Return [x, y] of the center of cell containing provided text 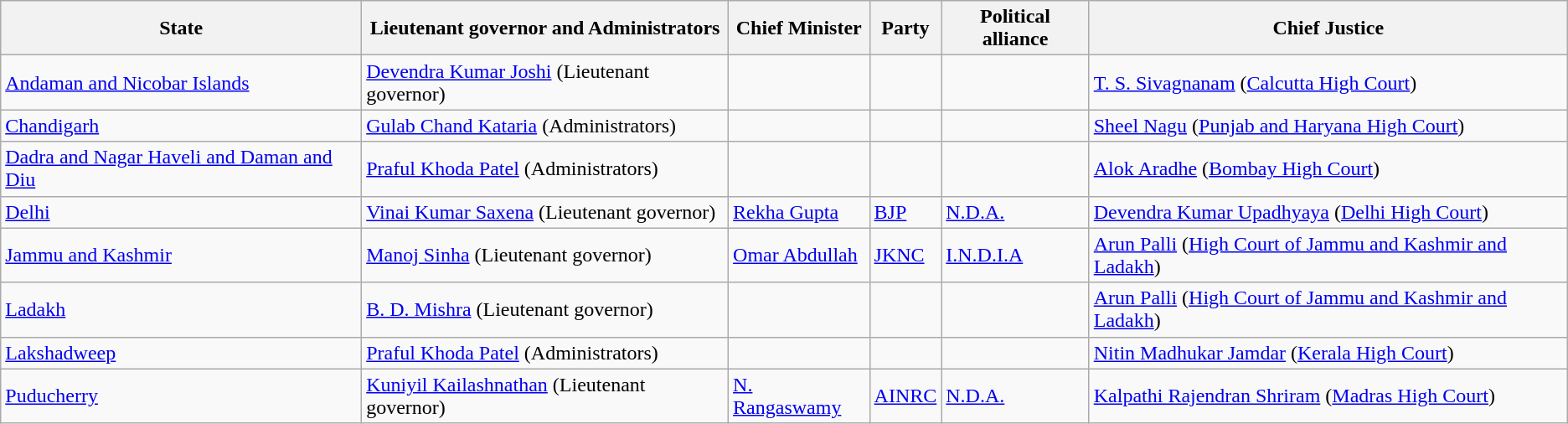
Manoj Sinha (Lieutenant governor) [545, 255]
I.N.D.I.A [1015, 255]
Devendra Kumar Upadhyaya (Delhi High Court) [1328, 212]
Alok Aradhe (Bombay High Court) [1328, 169]
Dadra and Nagar Haveli and Daman and Diu [181, 169]
T. S. Sivagnanam (Calcutta High Court) [1328, 82]
Ladakh [181, 310]
AINRC [905, 396]
BJP [905, 212]
Andaman and Nicobar Islands [181, 82]
Chandigarh [181, 126]
N. Rangaswamy [799, 396]
Political alliance [1015, 28]
Gulab Chand Kataria (Administrators) [545, 126]
Sheel Nagu (Punjab and Haryana High Court) [1328, 126]
B. D. Mishra (Lieutenant governor) [545, 310]
Nitin Madhukar Jamdar (Kerala High Court) [1328, 353]
Rekha Gupta [799, 212]
Party [905, 28]
Kuniyil Kailashnathan (Lieutenant governor) [545, 396]
JKNC [905, 255]
Kalpathi Rajendran Shriram (Madras High Court) [1328, 396]
Jammu and Kashmir [181, 255]
Chief Minister [799, 28]
State [181, 28]
Puducherry [181, 396]
Chief Justice [1328, 28]
Vinai Kumar Saxena (Lieutenant governor) [545, 212]
Devendra Kumar Joshi (Lieutenant governor) [545, 82]
Delhi [181, 212]
Lieutenant governor and Administrators [545, 28]
Omar Abdullah [799, 255]
Lakshadweep [181, 353]
